Output the (x, y) coordinate of the center of the cell containing the given text.  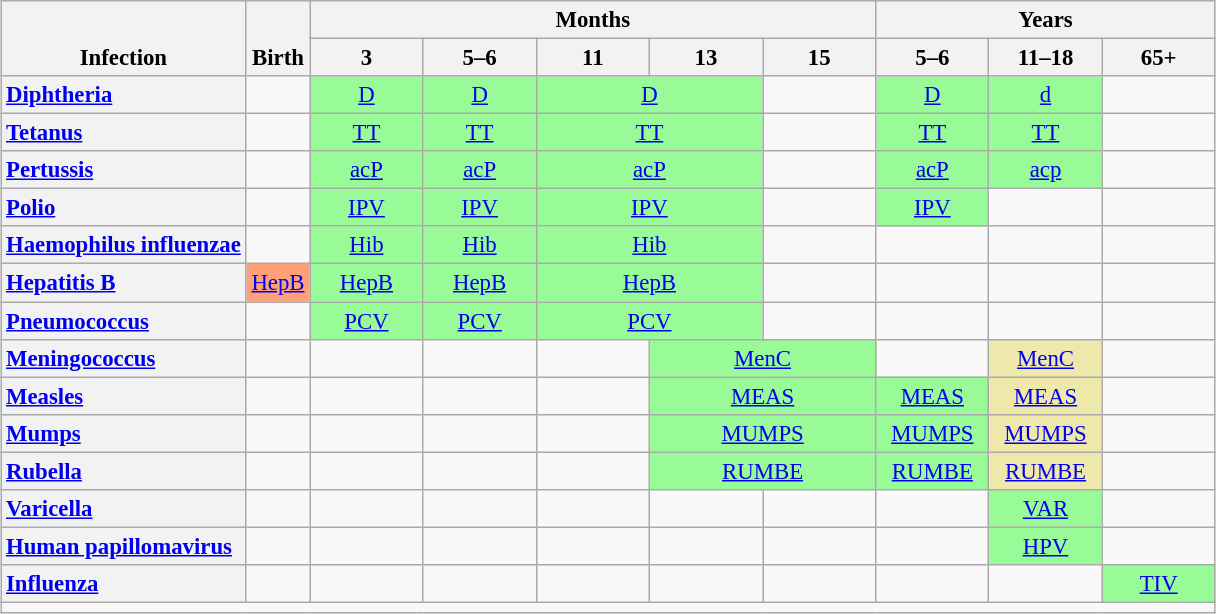
3 (366, 57)
Hepatitis B (124, 283)
Diphtheria (124, 95)
Infection (124, 38)
11 (592, 57)
TIV (1158, 584)
Pertussis (124, 170)
HPV (1046, 546)
65+ (1158, 57)
Pneumococcus (124, 321)
Months (593, 20)
Years (1046, 20)
13 (706, 57)
15 (820, 57)
d (1046, 95)
11–18 (1046, 57)
Birth (278, 38)
Rubella (124, 471)
acp (1046, 170)
Varicella (124, 508)
Human papillomavirus (124, 546)
Mumps (124, 433)
Meningococcus (124, 358)
Measles (124, 396)
Tetanus (124, 133)
VAR (1046, 508)
Polio (124, 208)
Influenza (124, 584)
Haemophilus influenzae (124, 245)
